Return the [x, y] coordinate for the center point of the cell that contains the specified text.  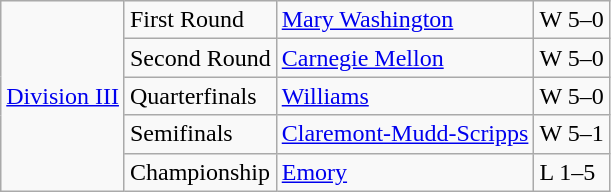
Quarterfinals [200, 96]
L 1–5 [572, 172]
Carnegie Mellon [405, 58]
Claremont-Mudd-Scripps [405, 134]
Semifinals [200, 134]
W 5–1 [572, 134]
First Round [200, 20]
Mary Washington [405, 20]
Williams [405, 96]
Division III [63, 96]
Emory [405, 172]
Championship [200, 172]
Second Round [200, 58]
